Pinpoint the cell where the given text exists, returning its [x, y] midpoint coordinate. 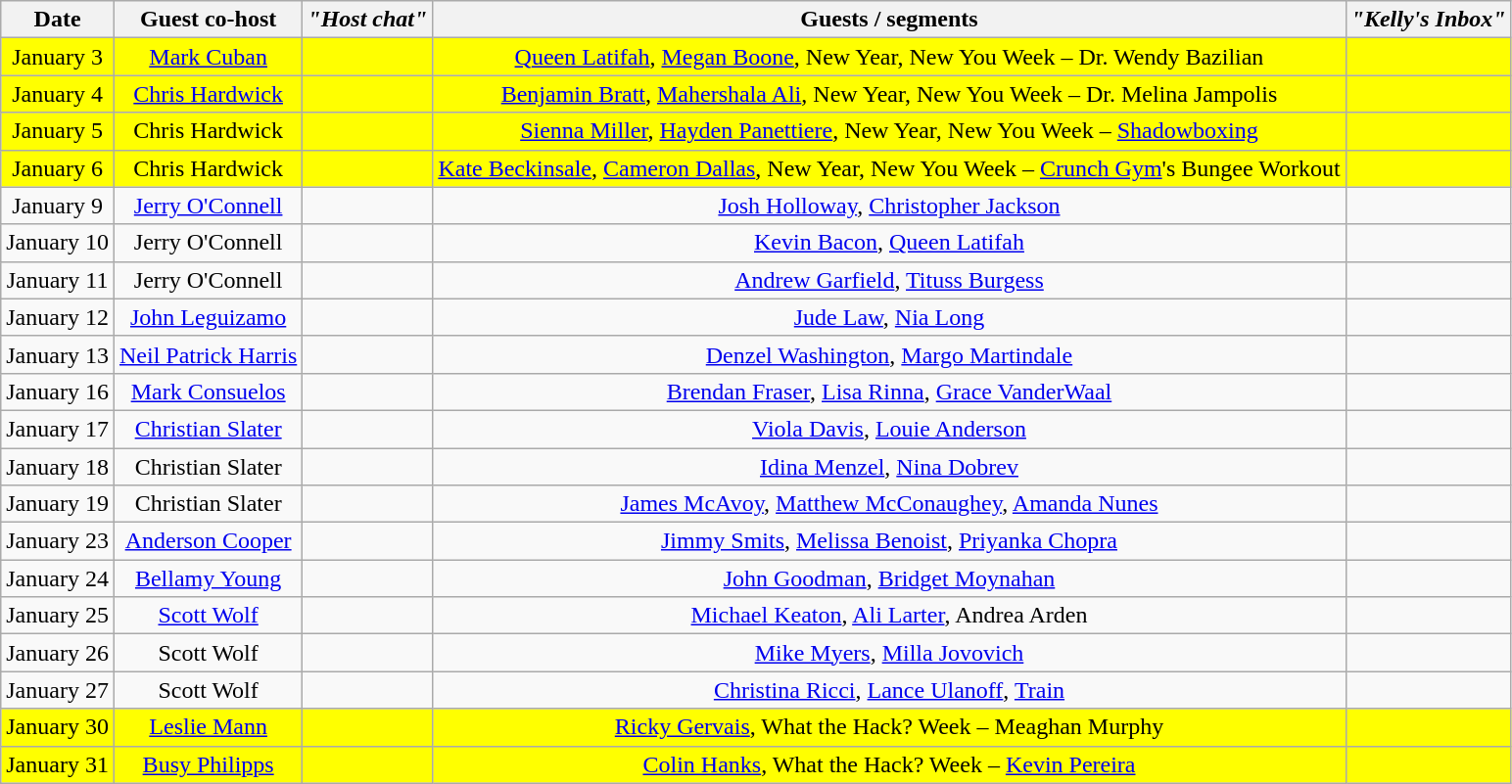
Jimmy Smits, Melissa Benoist, Priyanka Chopra [889, 541]
Date [58, 20]
Viola Davis, Louie Anderson [889, 429]
Denzel Washington, Margo Martindale [889, 354]
Kevin Bacon, Queen Latifah [889, 243]
"Kelly's Inbox" [1428, 20]
January 6 [58, 168]
John Leguizamo [208, 317]
January 12 [58, 317]
Andrew Garfield, Tituss Burgess [889, 280]
Bellamy Young [208, 578]
January 9 [58, 206]
Ricky Gervais, What the Hack? Week – Meaghan Murphy [889, 727]
Sienna Miller, Hayden Panettiere, New Year, New You Week – Shadowboxing [889, 131]
Idina Menzel, Nina Dobrev [889, 467]
January 27 [58, 690]
January 3 [58, 57]
Neil Patrick Harris [208, 354]
Christina Ricci, Lance Ulanoff, Train [889, 690]
January 24 [58, 578]
January 10 [58, 243]
James McAvoy, Matthew McConaughey, Amanda Nunes [889, 504]
January 18 [58, 467]
January 16 [58, 392]
Guests / segments [889, 20]
Michael Keaton, Ali Larter, Andrea Arden [889, 616]
"Host chat" [368, 20]
January 13 [58, 354]
January 26 [58, 653]
Benjamin Bratt, Mahershala Ali, New Year, New You Week – Dr. Melina Jampolis [889, 94]
January 5 [58, 131]
January 31 [58, 764]
Kate Beckinsale, Cameron Dallas, New Year, New You Week – Crunch Gym's Bungee Workout [889, 168]
January 17 [58, 429]
Mark Cuban [208, 57]
Brendan Fraser, Lisa Rinna, Grace VanderWaal [889, 392]
Leslie Mann [208, 727]
Busy Philipps [208, 764]
January 19 [58, 504]
January 23 [58, 541]
January 11 [58, 280]
Anderson Cooper [208, 541]
Guest co-host [208, 20]
Queen Latifah, Megan Boone, New Year, New You Week – Dr. Wendy Bazilian [889, 57]
January 4 [58, 94]
Jude Law, Nia Long [889, 317]
Mike Myers, Milla Jovovich [889, 653]
John Goodman, Bridget Moynahan [889, 578]
Colin Hanks, What the Hack? Week – Kevin Pereira [889, 764]
January 25 [58, 616]
January 30 [58, 727]
Josh Holloway, Christopher Jackson [889, 206]
Mark Consuelos [208, 392]
